Pinpoint the cell where the given text exists, returning its [X, Y] midpoint coordinate. 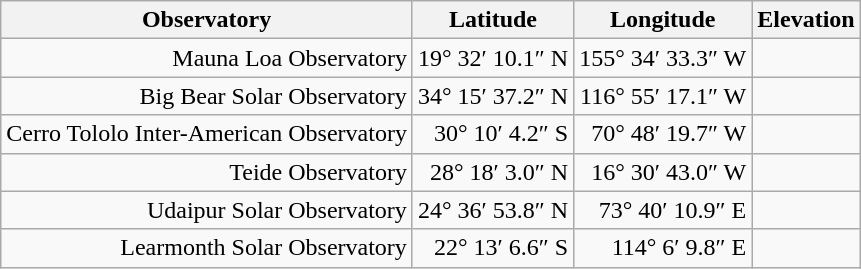
Longitude [663, 20]
114° 6′ 9.8″ E [663, 248]
24° 36′ 53.8″ N [492, 210]
Observatory [207, 20]
155° 34′ 33.3″ W [663, 58]
73° 40′ 10.9″ E [663, 210]
Teide Observatory [207, 172]
30° 10′ 4.2″ S [492, 134]
Latitude [492, 20]
28° 18′ 3.0″ N [492, 172]
34° 15′ 37.2″ N [492, 96]
116° 55′ 17.1″ W [663, 96]
Elevation [806, 20]
70° 48′ 19.7″ W [663, 134]
Learmonth Solar Observatory [207, 248]
Big Bear Solar Observatory [207, 96]
22° 13′ 6.6″ S [492, 248]
16° 30′ 43.0″ W [663, 172]
Udaipur Solar Observatory [207, 210]
Cerro Tololo Inter-American Observatory [207, 134]
19° 32′ 10.1″ N [492, 58]
Mauna Loa Observatory [207, 58]
